Find where the given text appears and provide that cell's center as [x, y] coordinate. 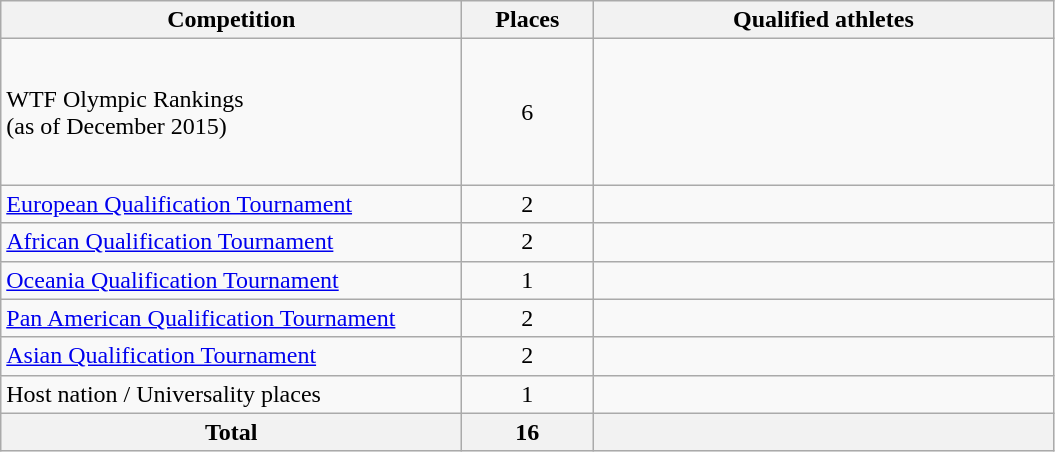
Competition [232, 20]
16 [528, 432]
Places [528, 20]
Qualified athletes [824, 20]
Total [232, 432]
Asian Qualification Tournament [232, 356]
European Qualification Tournament [232, 204]
WTF Olympic Rankings(as of December 2015) [232, 112]
Oceania Qualification Tournament [232, 280]
Host nation / Universality places [232, 394]
African Qualification Tournament [232, 242]
6 [528, 112]
Pan American Qualification Tournament [232, 318]
